Extract the [x, y] coordinate from the center of the cell holding the provided text.  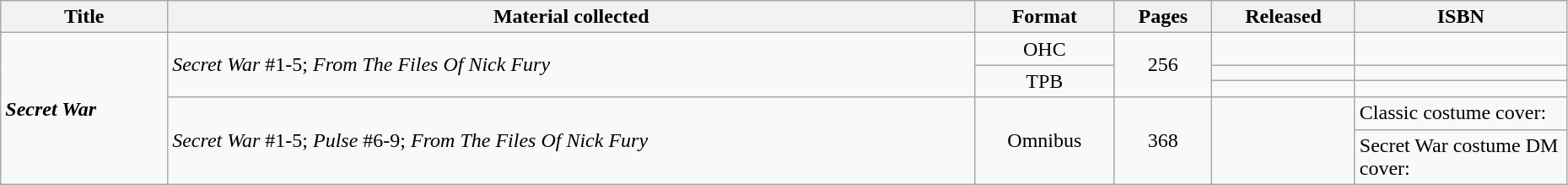
Secret War #1-5; From The Files Of Nick Fury [572, 65]
Classic costume cover: [1461, 113]
Omnibus [1044, 140]
Title [84, 17]
Released [1284, 17]
TPB [1044, 81]
368 [1163, 140]
Material collected [572, 17]
OHC [1044, 49]
ISBN [1461, 17]
Secret War [84, 108]
256 [1163, 65]
Secret War costume DM cover: [1461, 157]
Format [1044, 17]
Secret War #1-5; Pulse #6-9; From The Files Of Nick Fury [572, 140]
Pages [1163, 17]
